Determine the [X, Y] coordinate at the center of the cell enclosing the given text.  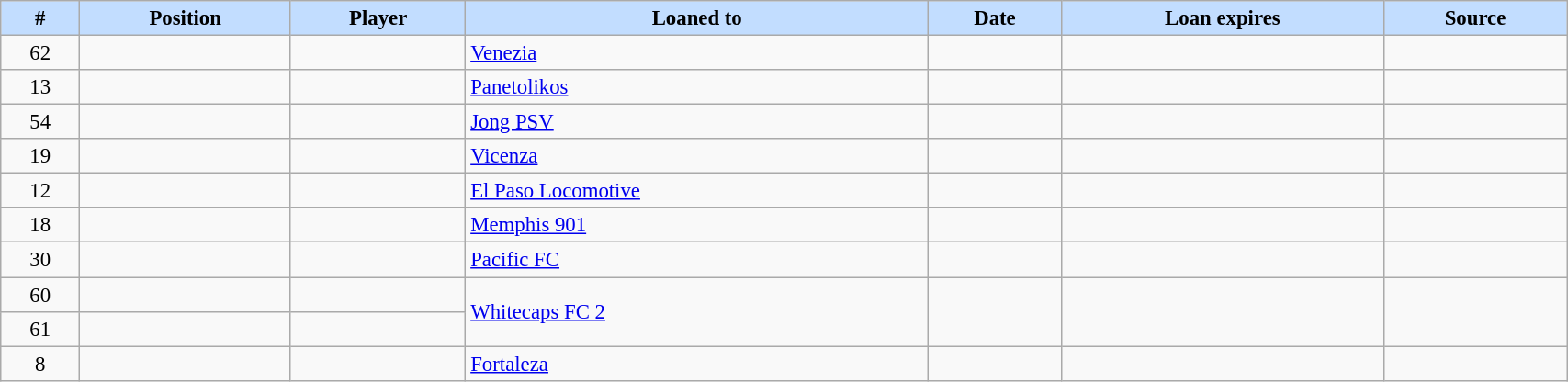
19 [40, 156]
Memphis 901 [697, 225]
Date [996, 18]
Panetolikos [697, 87]
62 [40, 53]
Vicenza [697, 156]
# [40, 18]
El Paso Locomotive [697, 191]
Venezia [697, 53]
Jong PSV [697, 122]
60 [40, 295]
Fortaleza [697, 364]
Player [378, 18]
Loan expires [1222, 18]
13 [40, 87]
Position [186, 18]
Source [1475, 18]
8 [40, 364]
54 [40, 122]
Whitecaps FC 2 [697, 312]
Pacific FC [697, 260]
30 [40, 260]
12 [40, 191]
Loaned to [697, 18]
61 [40, 329]
18 [40, 225]
